Capture the cell that displays the provided text and extract its [x, y] central coordinate. 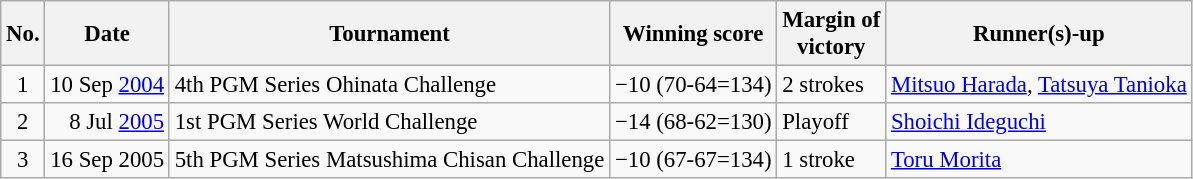
Mitsuo Harada, Tatsuya Tanioka [1039, 85]
No. [23, 34]
Date [107, 34]
10 Sep 2004 [107, 85]
Winning score [694, 34]
1st PGM Series World Challenge [389, 122]
2 [23, 122]
Shoichi Ideguchi [1039, 122]
4th PGM Series Ohinata Challenge [389, 85]
3 [23, 160]
−14 (68-62=130) [694, 122]
2 strokes [832, 85]
1 [23, 85]
Runner(s)-up [1039, 34]
5th PGM Series Matsushima Chisan Challenge [389, 160]
−10 (70-64=134) [694, 85]
1 stroke [832, 160]
Tournament [389, 34]
Toru Morita [1039, 160]
Playoff [832, 122]
8 Jul 2005 [107, 122]
Margin ofvictory [832, 34]
16 Sep 2005 [107, 160]
−10 (67-67=134) [694, 160]
